Identify which cell holds the provided text, then report its [X, Y] central coordinate. 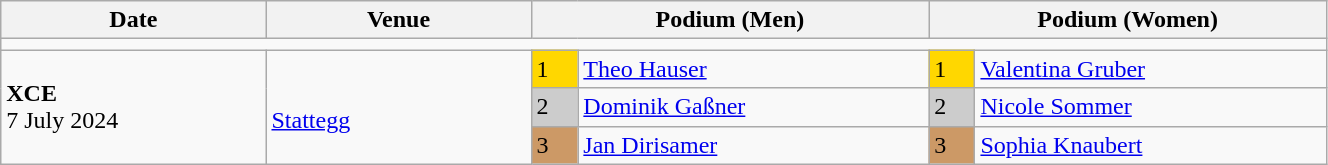
Podium (Men) [730, 20]
Valentina Gruber [1151, 69]
Nicole Sommer [1151, 107]
Dominik Gaßner [754, 107]
Venue [398, 20]
XCE 7 July 2024 [134, 107]
Date [134, 20]
Podium (Women) [1128, 20]
Stattegg [398, 107]
Sophia Knaubert [1151, 145]
Theo Hauser [754, 69]
Jan Dirisamer [754, 145]
